Extract the [X, Y] coordinate from the center of the cell holding the provided text.  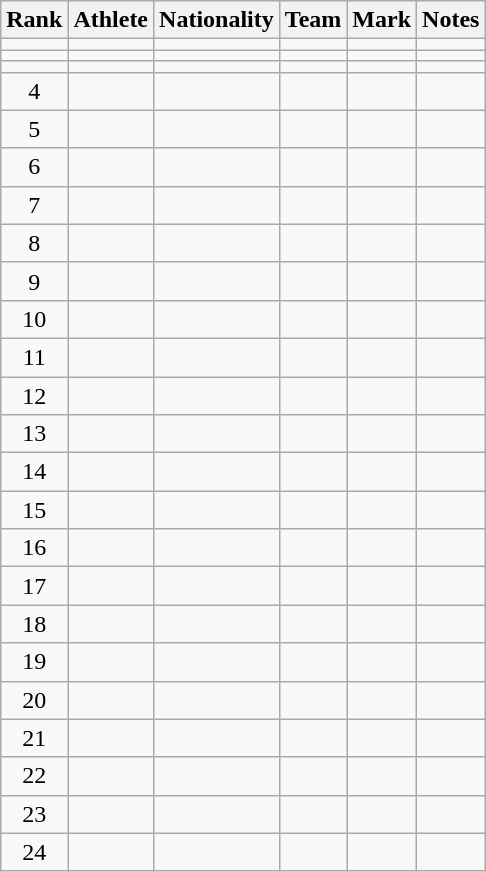
Nationality [217, 20]
21 [34, 738]
24 [34, 852]
11 [34, 357]
Notes [451, 20]
22 [34, 776]
Mark [382, 20]
Athlete [111, 20]
7 [34, 205]
5 [34, 129]
23 [34, 814]
18 [34, 624]
20 [34, 700]
Rank [34, 20]
4 [34, 91]
8 [34, 243]
10 [34, 319]
19 [34, 662]
14 [34, 472]
6 [34, 167]
15 [34, 510]
9 [34, 281]
12 [34, 395]
Team [313, 20]
17 [34, 586]
13 [34, 434]
16 [34, 548]
